Identify which cell holds the provided text, then report its (X, Y) central coordinate. 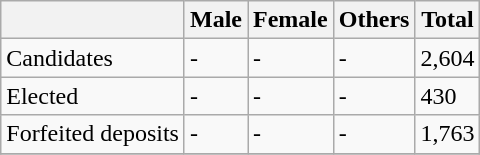
Elected (93, 96)
430 (448, 96)
2,604 (448, 58)
Candidates (93, 58)
1,763 (448, 134)
Others (374, 20)
Male (216, 20)
Total (448, 20)
Female (291, 20)
Forfeited deposits (93, 134)
